Scan for the cell matching the given text and deliver its (x, y) coordinate at center. 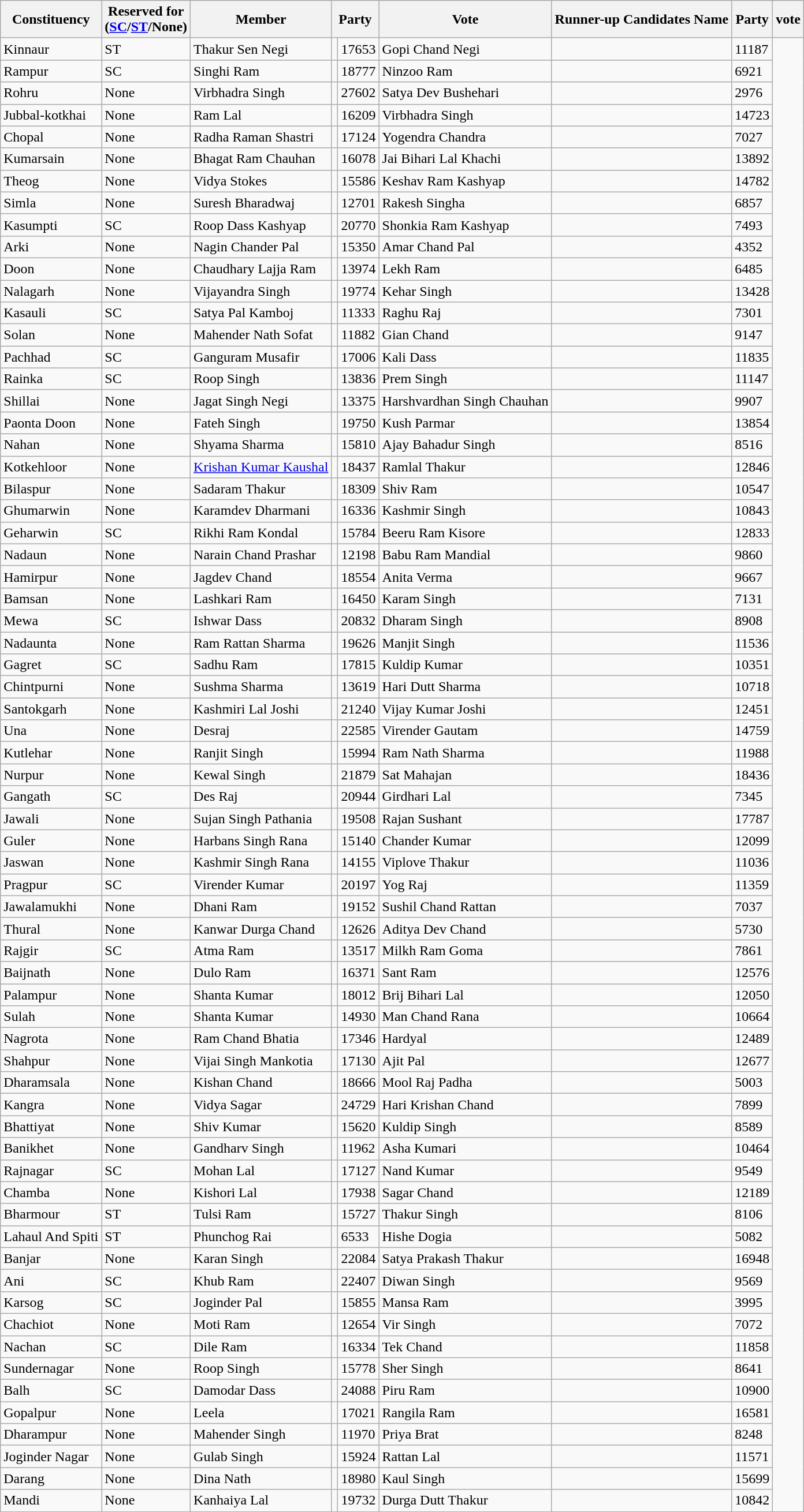
Hari Dutt Sharma (466, 687)
Ram Rattan Sharma (261, 643)
Jawali (51, 819)
6921 (752, 71)
9667 (752, 577)
10464 (752, 1149)
Sat Mahajan (466, 775)
Rangila Ram (466, 1413)
7493 (752, 225)
18777 (358, 71)
Chander Kumar (466, 841)
Desraj (261, 731)
9907 (752, 401)
12050 (752, 994)
Reserved for(SC/ST/None) (146, 20)
15586 (358, 181)
Lashkari Ram (261, 599)
12846 (752, 467)
Yog Raj (466, 885)
Mansa Ram (466, 1302)
Kasumpti (51, 225)
Satya Dev Bushehari (466, 93)
16450 (358, 599)
8589 (752, 1127)
18309 (358, 489)
Sant Ram (466, 972)
7037 (752, 907)
Bamsan (51, 599)
Rakesh Singha (466, 203)
Asha Kumari (466, 1149)
Kishori Lal (261, 1192)
Shiv Kumar (261, 1127)
Palampur (51, 994)
Santokgarh (51, 709)
22084 (358, 1258)
16581 (752, 1413)
Vote (466, 20)
Kutlehar (51, 753)
Gulab Singh (261, 1457)
Nahan (51, 445)
Sadhu Ram (261, 665)
Durga Dutt Thakur (466, 1500)
Rampur (51, 71)
12576 (752, 972)
2976 (752, 93)
20197 (358, 885)
11882 (358, 335)
Nadaun (51, 555)
13375 (358, 401)
Mohan Lal (261, 1171)
Thakur Singh (466, 1214)
Mahender Singh (261, 1435)
11858 (752, 1347)
Karsog (51, 1302)
17815 (358, 665)
Vijayandra Singh (261, 291)
Una (51, 731)
Damodar Dass (261, 1391)
Dharam Singh (466, 621)
10842 (752, 1500)
Sagar Chand (466, 1192)
17021 (358, 1413)
Ninzoo Ram (466, 71)
19750 (358, 423)
Kishan Chand (261, 1083)
6857 (752, 203)
16334 (358, 1347)
15810 (358, 445)
Geharwin (51, 533)
11970 (358, 1435)
Rajgir (51, 950)
Banikhet (51, 1149)
Mool Raj Padha (466, 1083)
Vijay Kumar Joshi (466, 709)
7027 (752, 137)
15620 (358, 1127)
Dulo Ram (261, 972)
15994 (358, 753)
11962 (358, 1149)
Dharampur (51, 1435)
11187 (752, 49)
10900 (752, 1391)
7861 (752, 950)
Pragpur (51, 885)
Ajay Bahadur Singh (466, 445)
Rattan Lal (466, 1457)
Hardyal (466, 1039)
Anita Verma (466, 577)
Mahender Nath Sofat (261, 335)
10547 (752, 489)
11333 (358, 313)
Kashmir Singh Rana (261, 863)
Ram Nath Sharma (466, 753)
Shahpur (51, 1061)
13836 (358, 379)
Kaul Singh (466, 1478)
16078 (358, 159)
Krishan Kumar Kaushal (261, 467)
Jubbal-kotkhai (51, 115)
Ganguram Musafir (261, 357)
Chamba (51, 1192)
Dile Ram (261, 1347)
Piru Ram (466, 1391)
12626 (358, 928)
16371 (358, 972)
Hari Krishan Chand (466, 1105)
8641 (752, 1369)
Paonta Doon (51, 423)
Bhattiyat (51, 1127)
Chintpurni (51, 687)
Rajnagar (51, 1171)
Jagdev Chand (261, 577)
3995 (752, 1302)
Simla (51, 203)
17653 (358, 49)
Diwan Singh (466, 1280)
6485 (752, 269)
Gopalpur (51, 1413)
Manjit Singh (466, 643)
Vijai Singh Mankotia (261, 1061)
Gangath (51, 797)
Doon (51, 269)
Kumarsain (51, 159)
19774 (358, 291)
Sulah (51, 1017)
Dhani Ram (261, 907)
10664 (752, 1017)
21879 (358, 775)
22585 (358, 731)
Rajan Sushant (466, 819)
8106 (752, 1214)
15727 (358, 1214)
7131 (752, 599)
15784 (358, 533)
20944 (358, 797)
15855 (358, 1302)
16948 (752, 1258)
Nachan (51, 1347)
14930 (358, 1017)
Leela (261, 1413)
Kashmir Singh (466, 511)
Gagret (51, 665)
19152 (358, 907)
17006 (358, 357)
12189 (752, 1192)
Virender Gautam (466, 731)
Tulsi Ram (261, 1214)
Kali Dass (466, 357)
Jagat Singh Negi (261, 401)
Nagrota (51, 1039)
20832 (358, 621)
Kashmiri Lal Joshi (261, 709)
Des Raj (261, 797)
4352 (752, 247)
12701 (358, 203)
6533 (358, 1236)
Virender Kumar (261, 885)
Thural (51, 928)
Theog (51, 181)
Viplove Thakur (466, 863)
11359 (752, 885)
Atma Ram (261, 950)
Dharamsala (51, 1083)
Babu Ram Mandial (466, 555)
15699 (752, 1478)
Ram Lal (261, 115)
Sundernagar (51, 1369)
Mewa (51, 621)
Sushil Chand Rattan (466, 907)
5730 (752, 928)
Joginder Nagar (51, 1457)
Man Chand Rana (466, 1017)
12198 (358, 555)
14155 (358, 863)
Ram Chand Bhatia (261, 1039)
Banjar (51, 1258)
Dina Nath (261, 1478)
27602 (358, 93)
12654 (358, 1324)
12451 (752, 709)
Sujan Singh Pathania (261, 819)
Hamirpur (51, 577)
Roop Dass Kashyap (261, 225)
Keshav Ram Kashyap (466, 181)
12833 (752, 533)
Khub Ram (261, 1280)
Harbans Singh Rana (261, 841)
Baijnath (51, 972)
Girdhari Lal (466, 797)
12099 (752, 841)
Sher Singh (466, 1369)
Jaswan (51, 863)
Gian Chand (466, 335)
Radha Raman Shastri (261, 137)
Lahaul And Spiti (51, 1236)
8516 (752, 445)
7072 (752, 1324)
Fateh Singh (261, 423)
9860 (752, 555)
19626 (358, 643)
Runner-up Candidates Name (642, 20)
Moti Ram (261, 1324)
Nand Kumar (466, 1171)
Mandi (51, 1500)
Prem Singh (466, 379)
11571 (752, 1457)
19732 (358, 1500)
24729 (358, 1105)
20770 (358, 225)
Narain Chand Prashar (261, 555)
Bharmour (51, 1214)
Karan Singh (261, 1258)
12489 (752, 1039)
13428 (752, 291)
14782 (752, 181)
Shiv Ram (466, 489)
Suresh Bharadwaj (261, 203)
Jawalamukhi (51, 907)
Joginder Pal (261, 1302)
Tek Chand (466, 1347)
Vir Singh (466, 1324)
13974 (358, 269)
18437 (358, 467)
Bilaspur (51, 489)
11835 (752, 357)
8248 (752, 1435)
Chopal (51, 137)
vote (788, 20)
Vidya Stokes (261, 181)
Priya Brat (466, 1435)
Shonkia Ram Kashyap (466, 225)
Brij Bihari Lal (466, 994)
Constituency (51, 20)
Ishwar Dass (261, 621)
Nurpur (51, 775)
Thakur Sen Negi (261, 49)
7345 (752, 797)
16209 (358, 115)
Sadaram Thakur (261, 489)
13854 (752, 423)
Kanwar Durga Chand (261, 928)
Amar Chand Pal (466, 247)
Karamdev Dharmani (261, 511)
Kush Parmar (466, 423)
Chachiot (51, 1324)
Yogendra Chandra (466, 137)
Ani (51, 1280)
Gopi Chand Negi (466, 49)
Jai Bihari Lal Khachi (466, 159)
18012 (358, 994)
Kangra (51, 1105)
17127 (358, 1171)
Member (261, 20)
14723 (752, 115)
16336 (358, 511)
13619 (358, 687)
Kehar Singh (466, 291)
Nadaunta (51, 643)
Rikhi Ram Kondal (261, 533)
18436 (752, 775)
Phunchog Rai (261, 1236)
7301 (752, 313)
Kinnaur (51, 49)
Aditya Dev Chand (466, 928)
8908 (752, 621)
Kuldip Singh (466, 1127)
Rainka (51, 379)
Rohru (51, 93)
Nagin Chander Pal (261, 247)
17124 (358, 137)
17130 (358, 1061)
17787 (752, 819)
Kotkehloor (51, 467)
11988 (752, 753)
10718 (752, 687)
Arki (51, 247)
15140 (358, 841)
Vidya Sagar (261, 1105)
18666 (358, 1083)
17346 (358, 1039)
Nalagarh (51, 291)
17938 (358, 1192)
Kasauli (51, 313)
Solan (51, 335)
24088 (358, 1391)
Karam Singh (466, 599)
Chaudhary Lajja Ram (261, 269)
Shillai (51, 401)
7899 (752, 1105)
Raghu Raj (466, 313)
9569 (752, 1280)
Milkh Ram Goma (466, 950)
Lekh Ram (466, 269)
Kanhaiya Lal (261, 1500)
15350 (358, 247)
Ranjit Singh (261, 753)
Hishe Dogia (466, 1236)
22407 (358, 1280)
10843 (752, 511)
11147 (752, 379)
Ghumarwin (51, 511)
14759 (752, 731)
12677 (752, 1061)
Shyama Sharma (261, 445)
Kuldip Kumar (466, 665)
Guler (51, 841)
Pachhad (51, 357)
Darang (51, 1478)
9147 (752, 335)
13892 (752, 159)
9549 (752, 1171)
5003 (752, 1083)
18980 (358, 1478)
18554 (358, 577)
Kewal Singh (261, 775)
Balh (51, 1391)
Sushma Sharma (261, 687)
Singhi Ram (261, 71)
15778 (358, 1369)
5082 (752, 1236)
Bhagat Ram Chauhan (261, 159)
15924 (358, 1457)
Ajit Pal (466, 1061)
13517 (358, 950)
Ramlal Thakur (466, 467)
Harshvardhan Singh Chauhan (466, 401)
21240 (358, 709)
10351 (752, 665)
19508 (358, 819)
11536 (752, 643)
Gandharv Singh (261, 1149)
Satya Prakash Thakur (466, 1258)
11036 (752, 863)
Satya Pal Kamboj (261, 313)
Beeru Ram Kisore (466, 533)
